Pinpoint the cell where the given text exists, returning its (x, y) midpoint coordinate. 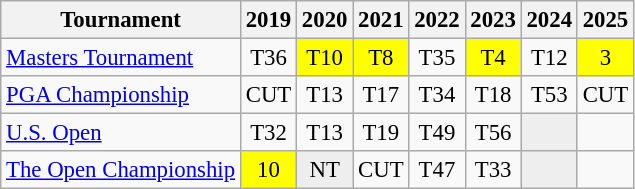
2021 (381, 20)
T18 (493, 95)
T33 (493, 170)
NT (325, 170)
PGA Championship (121, 95)
Tournament (121, 20)
10 (268, 170)
T49 (437, 133)
T12 (549, 58)
T4 (493, 58)
2020 (325, 20)
T56 (493, 133)
U.S. Open (121, 133)
The Open Championship (121, 170)
2024 (549, 20)
2023 (493, 20)
T17 (381, 95)
3 (605, 58)
T34 (437, 95)
T35 (437, 58)
T53 (549, 95)
T10 (325, 58)
T47 (437, 170)
T32 (268, 133)
T36 (268, 58)
2019 (268, 20)
2025 (605, 20)
T8 (381, 58)
2022 (437, 20)
T19 (381, 133)
Masters Tournament (121, 58)
